Search for the cell housing the specified text and yield its [X, Y] center coordinate. 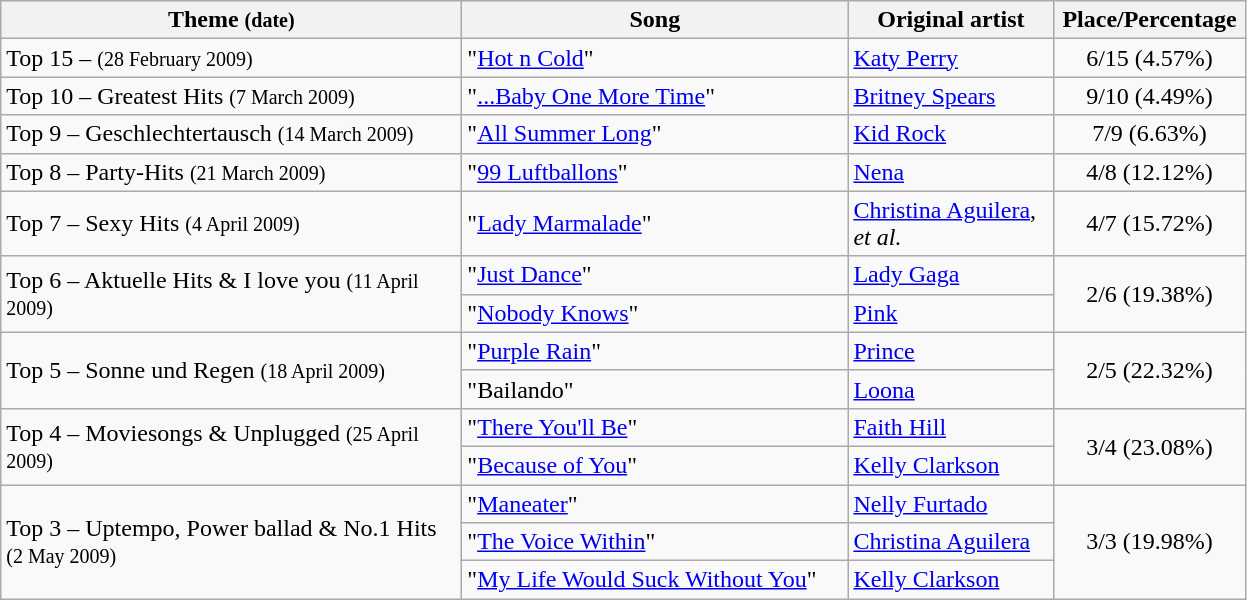
Top 10 – Greatest Hits (7 March 2009) [232, 96]
Lady Gaga [951, 275]
Top 3 – Uptempo, Power ballad & No.1 Hits (2 May 2009) [232, 541]
2/6 (19.38%) [1150, 294]
Top 4 – Moviesongs & Unplugged (25 April 2009) [232, 446]
Nena [951, 172]
"Purple Rain" [655, 351]
9/10 (4.49%) [1150, 96]
"Nobody Knows" [655, 313]
"All Summer Long" [655, 134]
Theme (date) [232, 20]
"Maneater" [655, 503]
"99 Luftballons" [655, 172]
Loona [951, 389]
Pink [951, 313]
Faith Hill [951, 427]
Top 8 – Party-Hits (21 March 2009) [232, 172]
"Hot n Cold" [655, 58]
Christina Aguilera [951, 542]
"Lady Marmalade" [655, 224]
Nelly Furtado [951, 503]
6/15 (4.57%) [1150, 58]
Top 6 – Aktuelle Hits & I love you (11 April 2009) [232, 294]
Original artist [951, 20]
Song [655, 20]
3/3 (19.98%) [1150, 541]
Top 5 – Sonne und Regen (18 April 2009) [232, 370]
Christina Aguilera, et al. [951, 224]
Britney Spears [951, 96]
Prince [951, 351]
3/4 (23.08%) [1150, 446]
Top 9 – Geschlechtertausch (14 March 2009) [232, 134]
Place/Percentage [1150, 20]
"...Baby One More Time" [655, 96]
7/9 (6.63%) [1150, 134]
"Just Dance" [655, 275]
"The Voice Within" [655, 542]
4/7 (15.72%) [1150, 224]
4/8 (12.12%) [1150, 172]
Katy Perry [951, 58]
"Bailando" [655, 389]
Top 7 – Sexy Hits (4 April 2009) [232, 224]
Kid Rock [951, 134]
"There You'll Be" [655, 427]
Top 15 – (28 February 2009) [232, 58]
"Because of You" [655, 465]
"My Life Would Suck Without You" [655, 580]
2/5 (22.32%) [1150, 370]
